Pinpoint the cell where the given text exists, returning its (x, y) midpoint coordinate. 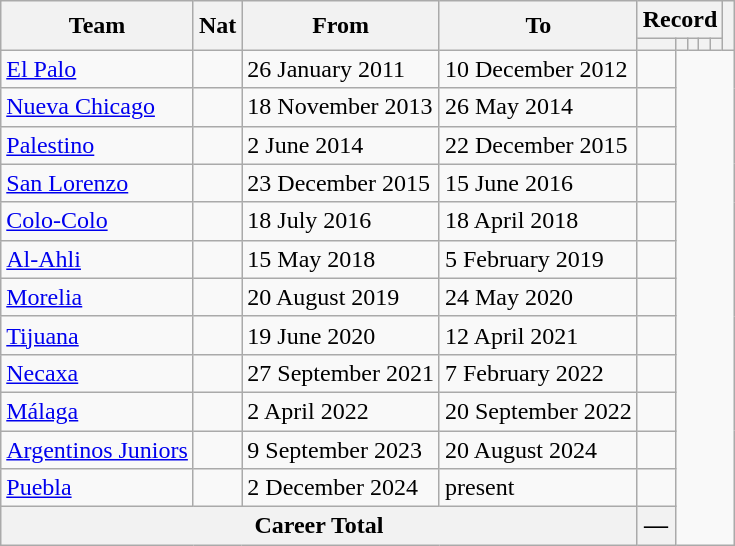
23 December 2015 (341, 183)
San Lorenzo (98, 183)
Puebla (98, 488)
Career Total (319, 526)
26 January 2011 (341, 69)
Necaxa (98, 373)
El Palo (98, 69)
2 June 2014 (341, 145)
26 May 2014 (538, 107)
Al-Ahli (98, 259)
Palestino (98, 145)
9 September 2023 (341, 449)
20 August 2024 (538, 449)
27 September 2021 (341, 373)
Record (680, 20)
20 September 2022 (538, 411)
18 November 2013 (341, 107)
15 June 2016 (538, 183)
Morelia (98, 297)
— (656, 526)
To (538, 26)
22 December 2015 (538, 145)
19 June 2020 (341, 335)
Team (98, 26)
2 April 2022 (341, 411)
From (341, 26)
5 February 2019 (538, 259)
2 December 2024 (341, 488)
Colo-Colo (98, 221)
18 July 2016 (341, 221)
7 February 2022 (538, 373)
18 April 2018 (538, 221)
Tijuana (98, 335)
12 April 2021 (538, 335)
present (538, 488)
20 August 2019 (341, 297)
15 May 2018 (341, 259)
Nueva Chicago (98, 107)
24 May 2020 (538, 297)
Argentinos Juniors (98, 449)
Málaga (98, 411)
Nat (217, 26)
10 December 2012 (538, 69)
